Identify which cell holds the provided text, then report its (X, Y) central coordinate. 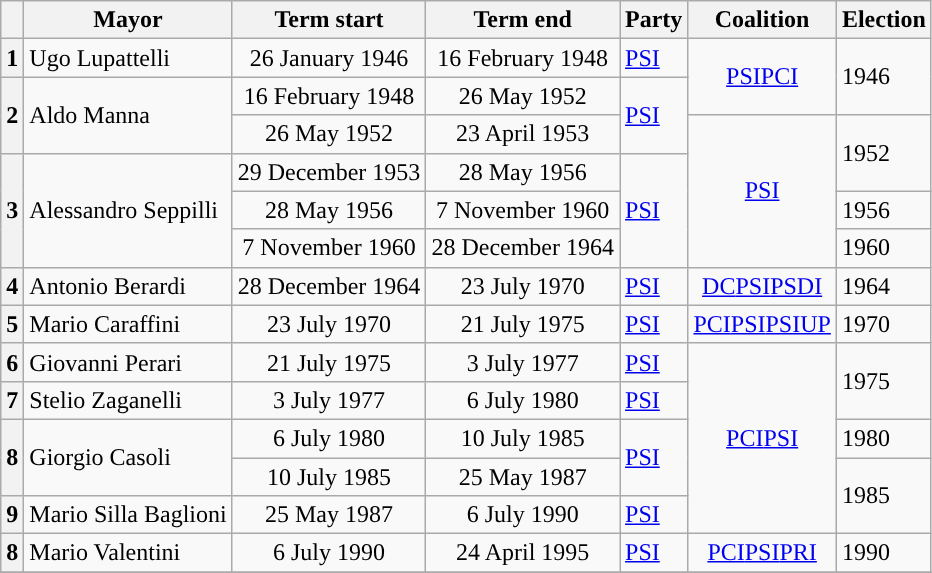
Giorgio Casoli (128, 457)
Aldo Manna (128, 115)
DCPSIPSDI (762, 286)
Mario Valentini (128, 553)
29 December 1953 (329, 172)
1985 (884, 496)
26 January 1946 (329, 58)
9 (12, 515)
Party (654, 20)
1970 (884, 324)
1975 (884, 381)
5 (12, 324)
24 April 1995 (523, 553)
PSIPCI (762, 77)
4 (12, 286)
PCIPSI (762, 438)
Term start (329, 20)
1956 (884, 210)
6 (12, 362)
Giovanni Perari (128, 362)
1 (12, 58)
7 (12, 400)
Ugo Lupattelli (128, 58)
Mario Silla Baglioni (128, 515)
3 (12, 210)
1964 (884, 286)
Antonio Berardi (128, 286)
1960 (884, 248)
PCIPSIPSIUP (762, 324)
Stelio Zaganelli (128, 400)
Coalition (762, 20)
PCIPSIPRI (762, 553)
Alessandro Seppilli (128, 210)
Election (884, 20)
2 (12, 115)
1952 (884, 153)
Term end (523, 20)
1990 (884, 553)
1946 (884, 77)
Mario Caraffini (128, 324)
23 April 1953 (523, 134)
1980 (884, 438)
Mayor (128, 20)
